Pinpoint the cell where the given text exists, returning its [X, Y] midpoint coordinate. 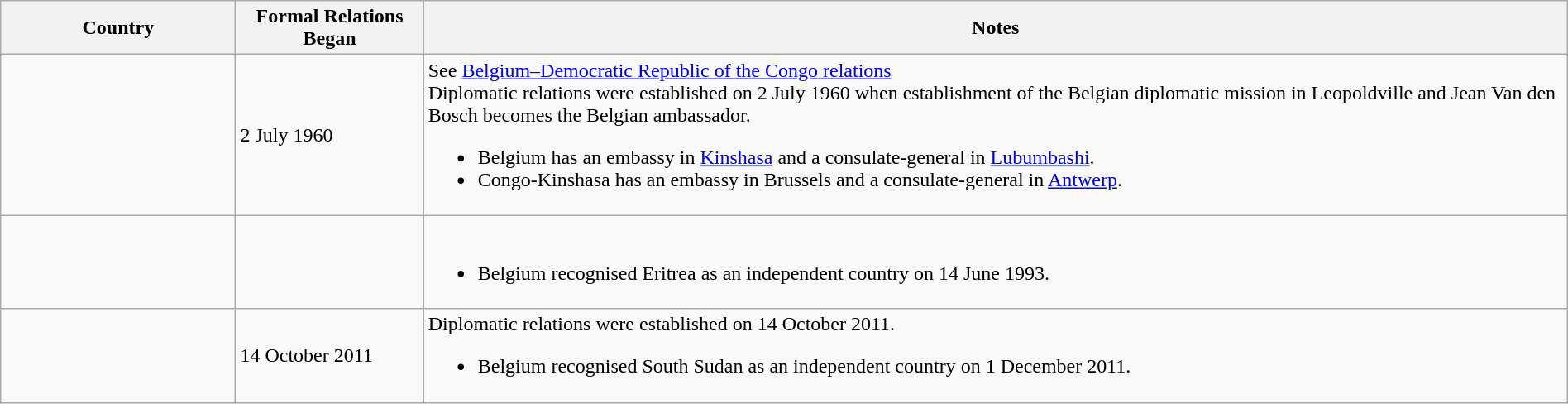
2 July 1960 [329, 135]
14 October 2011 [329, 356]
Belgium recognised Eritrea as an independent country on 14 June 1993. [996, 262]
Country [118, 28]
Formal Relations Began [329, 28]
Notes [996, 28]
Diplomatic relations were established on 14 October 2011.Belgium recognised South Sudan as an independent country on 1 December 2011. [996, 356]
